Pinpoint the cell where the given text exists, returning its (x, y) midpoint coordinate. 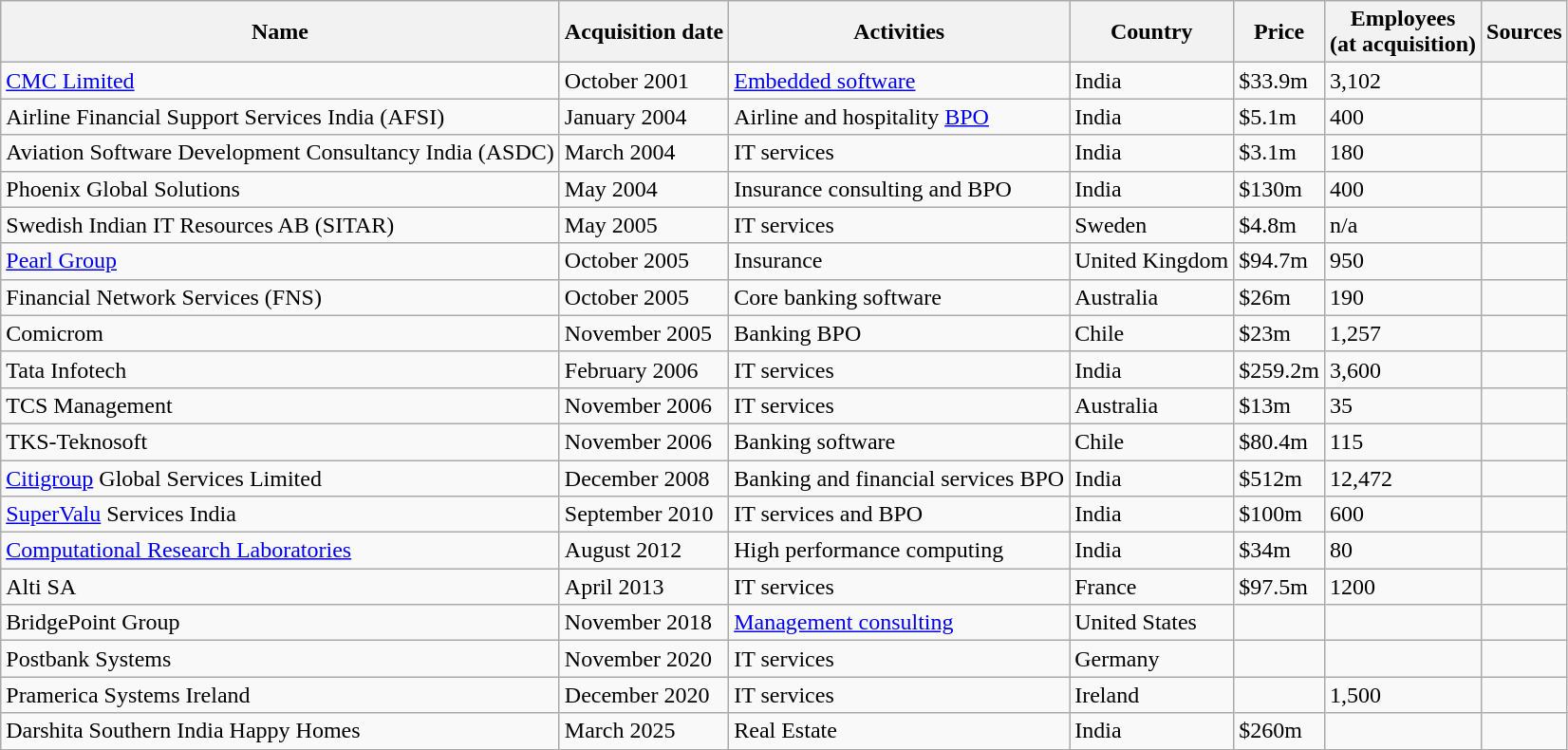
Computational Research Laboratories (281, 551)
Sweden (1152, 225)
3,600 (1403, 369)
1,500 (1403, 695)
Employees(at acquisition) (1403, 32)
Germany (1152, 659)
Banking software (900, 441)
Name (281, 32)
Real Estate (900, 731)
Price (1279, 32)
Airline Financial Support Services India (AFSI) (281, 117)
1,257 (1403, 333)
November 2005 (644, 333)
$33.9m (1279, 81)
Acquisition date (644, 32)
United Kingdom (1152, 261)
Country (1152, 32)
Phoenix Global Solutions (281, 189)
IT services and BPO (900, 515)
Pramerica Systems Ireland (281, 695)
$260m (1279, 731)
Darshita Southern India Happy Homes (281, 731)
United States (1152, 623)
December 2008 (644, 478)
80 (1403, 551)
Activities (900, 32)
Management consulting (900, 623)
Postbank Systems (281, 659)
August 2012 (644, 551)
$23m (1279, 333)
CMC Limited (281, 81)
Banking BPO (900, 333)
Citigroup Global Services Limited (281, 478)
BridgePoint Group (281, 623)
600 (1403, 515)
Airline and hospitality BPO (900, 117)
December 2020 (644, 695)
Banking and financial services BPO (900, 478)
Embedded software (900, 81)
Comicrom (281, 333)
35 (1403, 405)
Financial Network Services (FNS) (281, 297)
February 2006 (644, 369)
France (1152, 587)
$3.1m (1279, 153)
$5.1m (1279, 117)
March 2025 (644, 731)
SuperValu Services India (281, 515)
October 2001 (644, 81)
Sources (1524, 32)
September 2010 (644, 515)
$26m (1279, 297)
115 (1403, 441)
$4.8m (1279, 225)
$13m (1279, 405)
November 2018 (644, 623)
November 2020 (644, 659)
High performance computing (900, 551)
$130m (1279, 189)
TKS-Teknosoft (281, 441)
3,102 (1403, 81)
$34m (1279, 551)
Tata Infotech (281, 369)
Insurance (900, 261)
$80.4m (1279, 441)
April 2013 (644, 587)
n/a (1403, 225)
Ireland (1152, 695)
TCS Management (281, 405)
May 2004 (644, 189)
May 2005 (644, 225)
January 2004 (644, 117)
1200 (1403, 587)
Pearl Group (281, 261)
$512m (1279, 478)
190 (1403, 297)
Aviation Software Development Consultancy India (ASDC) (281, 153)
March 2004 (644, 153)
$94.7m (1279, 261)
$100m (1279, 515)
Core banking software (900, 297)
180 (1403, 153)
12,472 (1403, 478)
Insurance consulting and BPO (900, 189)
950 (1403, 261)
Alti SA (281, 587)
$97.5m (1279, 587)
$259.2m (1279, 369)
Swedish Indian IT Resources AB (SITAR) (281, 225)
